Output the [X, Y] coordinate of the center of the cell containing the given text.  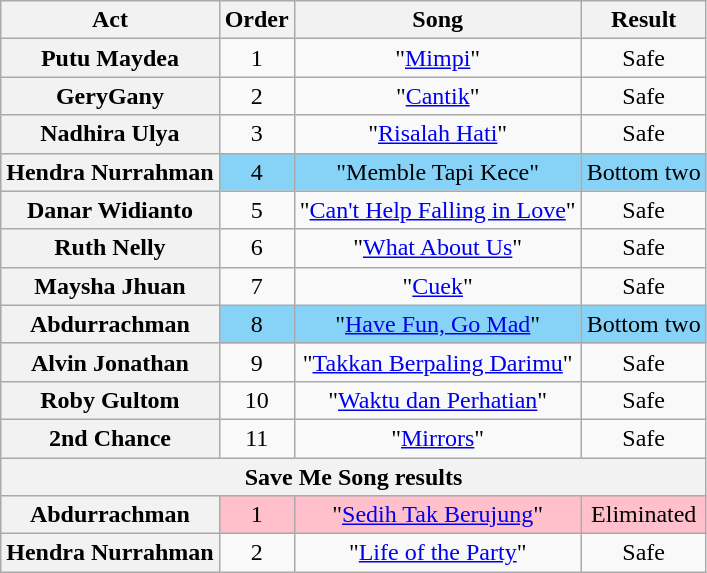
10 [256, 400]
Ruth Nelly [110, 248]
6 [256, 248]
Act [110, 20]
"Cuek" [438, 286]
Nadhira Ulya [110, 134]
Order [256, 20]
"Waktu dan Perhatian" [438, 400]
"Risalah Hati" [438, 134]
11 [256, 438]
Danar Widianto [110, 210]
GeryGany [110, 96]
"Mirrors" [438, 438]
5 [256, 210]
"Mimpi" [438, 58]
9 [256, 362]
"Can't Help Falling in Love" [438, 210]
"What About Us" [438, 248]
"Have Fun, Go Mad" [438, 324]
2nd Chance [110, 438]
Putu Maydea [110, 58]
Roby Gultom [110, 400]
Alvin Jonathan [110, 362]
8 [256, 324]
Song [438, 20]
Eliminated [644, 515]
Result [644, 20]
3 [256, 134]
7 [256, 286]
"Sedih Tak Berujung" [438, 515]
"Cantik" [438, 96]
Save Me Song results [354, 477]
"Takkan Berpaling Darimu" [438, 362]
Maysha Jhuan [110, 286]
4 [256, 172]
"Life of the Party" [438, 553]
"Memble Tapi Kece" [438, 172]
